Identify which cell holds the provided text, then report its (x, y) central coordinate. 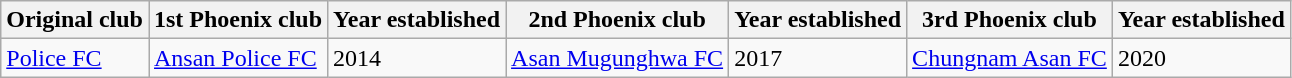
2nd Phoenix club (618, 20)
2020 (1201, 58)
Asan Mugunghwa FC (618, 58)
1st Phoenix club (238, 20)
Chungnam Asan FC (1010, 58)
Original club (75, 20)
2017 (818, 58)
2014 (417, 58)
Police FC (75, 58)
Ansan Police FC (238, 58)
3rd Phoenix club (1010, 20)
